Return the [x, y] coordinate for the center point of the cell that contains the specified text.  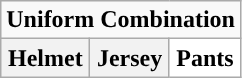
Jersey [130, 58]
Helmet [46, 58]
Uniform Combination [121, 20]
Pants [204, 58]
